Capture the cell that displays the provided text and extract its [x, y] central coordinate. 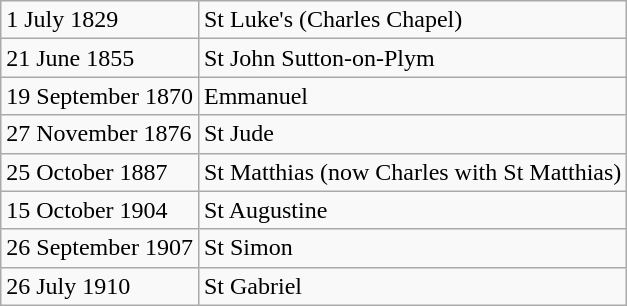
26 September 1907 [100, 248]
21 June 1855 [100, 58]
St Matthias (now Charles with St Matthias) [412, 172]
St Simon [412, 248]
27 November 1876 [100, 134]
Emmanuel [412, 96]
St Jude [412, 134]
St Gabriel [412, 286]
1 July 1829 [100, 20]
15 October 1904 [100, 210]
St Luke's (Charles Chapel) [412, 20]
St Augustine [412, 210]
St John Sutton-on-Plym [412, 58]
26 July 1910 [100, 286]
25 October 1887 [100, 172]
19 September 1870 [100, 96]
